Locate the cell with the specified text and output its [X, Y] center coordinate. 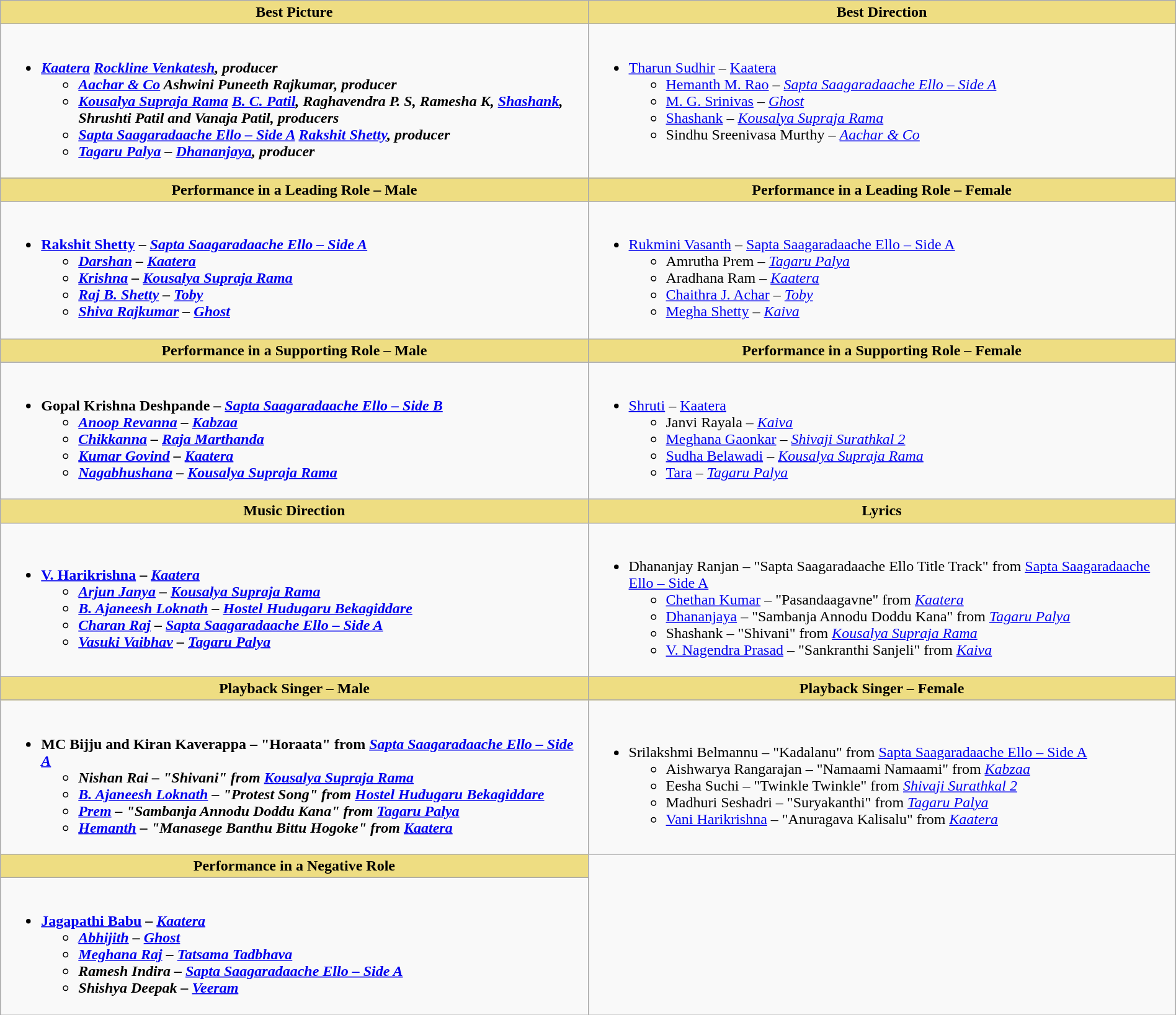
Shruti – KaateraJanvi Rayala – KaivaMeghana Gaonkar – Shivaji Surathkal 2Sudha Belawadi – Kousalya Supraja RamaTara – Tagaru Palya [882, 430]
Best Direction [882, 12]
Best Picture [294, 12]
Performance in a Leading Role – Female [882, 190]
Playback Singer – Male [294, 688]
Performance in a Leading Role – Male [294, 190]
Rukmini Vasanth – Sapta Saagaradaache Ello – Side AAmrutha Prem – Tagaru PalyaAradhana Ram – KaateraChaithra J. Achar – TobyMegha Shetty – Kaiva [882, 270]
Performance in a Negative Role [294, 866]
Music Direction [294, 511]
Performance in a Supporting Role – Male [294, 350]
Playback Singer – Female [882, 688]
Performance in a Supporting Role – Female [882, 350]
Jagapathi Babu – KaateraAbhijith – GhostMeghana Raj – Tatsama TadbhavaRamesh Indira – Sapta Saagaradaache Ello – Side AShishya Deepak – Veeram [294, 946]
Lyrics [882, 511]
Rakshit Shetty – Sapta Saagaradaache Ello – Side ADarshan – KaateraKrishna – Kousalya Supraja RamaRaj B. Shetty – TobyShiva Rajkumar – Ghost [294, 270]
